Return [X, Y] of the center of cell containing provided text 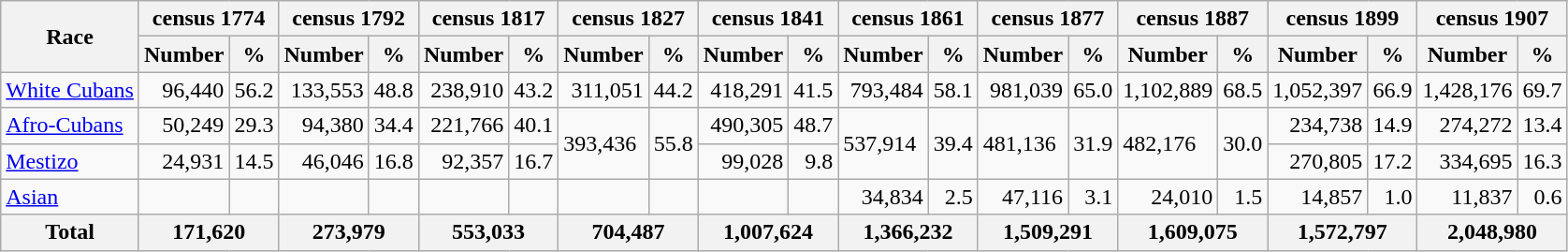
14.9 [1392, 126]
24,010 [1168, 197]
94,380 [324, 126]
171,620 [208, 232]
39.4 [952, 143]
34,834 [883, 197]
16.7 [533, 161]
11,837 [1467, 197]
981,039 [1023, 90]
census 1817 [488, 19]
704,487 [629, 232]
White Cubans [70, 90]
1.5 [1242, 197]
census 1841 [767, 19]
58.1 [952, 90]
96,440 [183, 90]
census 1774 [208, 19]
3.1 [1093, 197]
2,048,980 [1492, 232]
43.2 [533, 90]
1,609,075 [1193, 232]
13.4 [1542, 126]
census 1877 [1048, 19]
9.8 [814, 161]
1,102,889 [1168, 90]
1,007,624 [767, 232]
56.2 [254, 90]
16.8 [393, 161]
1.0 [1392, 197]
234,738 [1317, 126]
census 1899 [1343, 19]
41.5 [814, 90]
47,116 [1023, 197]
92,357 [463, 161]
29.3 [254, 126]
34.4 [393, 126]
Race [70, 37]
418,291 [743, 90]
Asian [70, 197]
24,931 [183, 161]
Afro-Cubans [70, 126]
65.0 [1093, 90]
221,766 [463, 126]
793,484 [883, 90]
46,046 [324, 161]
1,366,232 [907, 232]
334,695 [1467, 161]
553,033 [488, 232]
1,052,397 [1317, 90]
census 1887 [1193, 19]
133,553 [324, 90]
482,176 [1168, 143]
270,805 [1317, 161]
68.5 [1242, 90]
55.8 [674, 143]
99,028 [743, 161]
537,914 [883, 143]
census 1827 [629, 19]
Total [70, 232]
1,428,176 [1467, 90]
0.6 [1542, 197]
16.3 [1542, 161]
274,272 [1467, 126]
481,136 [1023, 143]
48.8 [393, 90]
2.5 [952, 197]
14.5 [254, 161]
48.7 [814, 126]
44.2 [674, 90]
40.1 [533, 126]
311,051 [603, 90]
census 1792 [348, 19]
273,979 [348, 232]
490,305 [743, 126]
census 1907 [1492, 19]
66.9 [1392, 90]
17.2 [1392, 161]
50,249 [183, 126]
69.7 [1542, 90]
Mestizo [70, 161]
30.0 [1242, 143]
393,436 [603, 143]
1,509,291 [1048, 232]
census 1861 [907, 19]
1,572,797 [1343, 232]
14,857 [1317, 197]
31.9 [1093, 143]
238,910 [463, 90]
